Extract the [x, y] coordinate from the center of the cell holding the provided text.  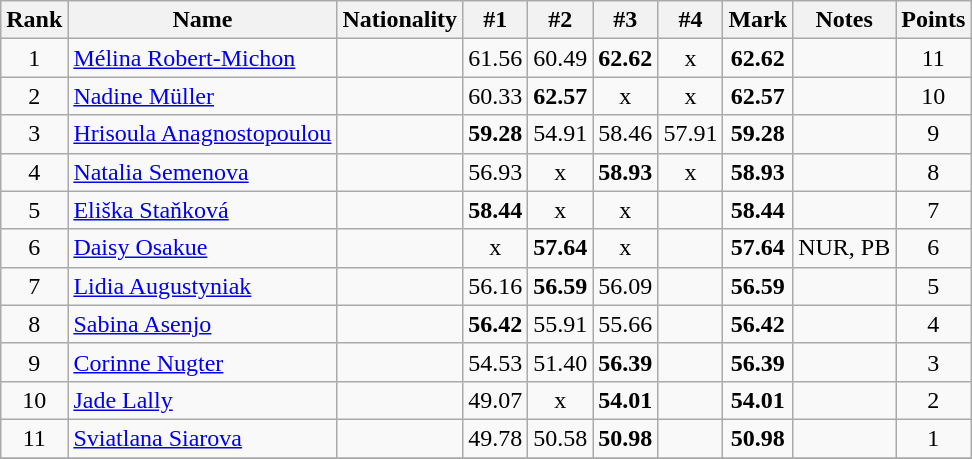
#1 [496, 20]
60.49 [560, 58]
Nationality [400, 20]
Points [934, 20]
54.53 [496, 362]
Corinne Nugter [202, 362]
55.91 [560, 324]
Mark [758, 20]
Lidia Augustyniak [202, 286]
Sabina Asenjo [202, 324]
Sviatlana Siarova [202, 438]
60.33 [496, 96]
51.40 [560, 362]
#2 [560, 20]
Jade Lally [202, 400]
57.91 [690, 134]
Daisy Osakue [202, 248]
NUR, PB [844, 248]
49.07 [496, 400]
Name [202, 20]
Rank [34, 20]
#4 [690, 20]
56.93 [496, 172]
Natalia Semenova [202, 172]
Mélina Robert-Michon [202, 58]
61.56 [496, 58]
Notes [844, 20]
50.58 [560, 438]
Hrisoula Anagnostopoulou [202, 134]
49.78 [496, 438]
Nadine Müller [202, 96]
56.16 [496, 286]
55.66 [626, 324]
#3 [626, 20]
54.91 [560, 134]
58.46 [626, 134]
Eliška Staňková [202, 210]
56.09 [626, 286]
